Return the (x, y) coordinate for the center point of the cell that contains the specified text.  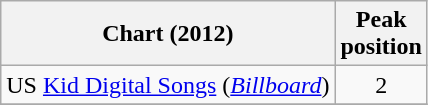
Peakposition (381, 34)
Chart (2012) (168, 34)
US Kid Digital Songs (Billboard) (168, 85)
2 (381, 85)
